Detect which cell encompasses the target text, then output its [X, Y] center coordinate. 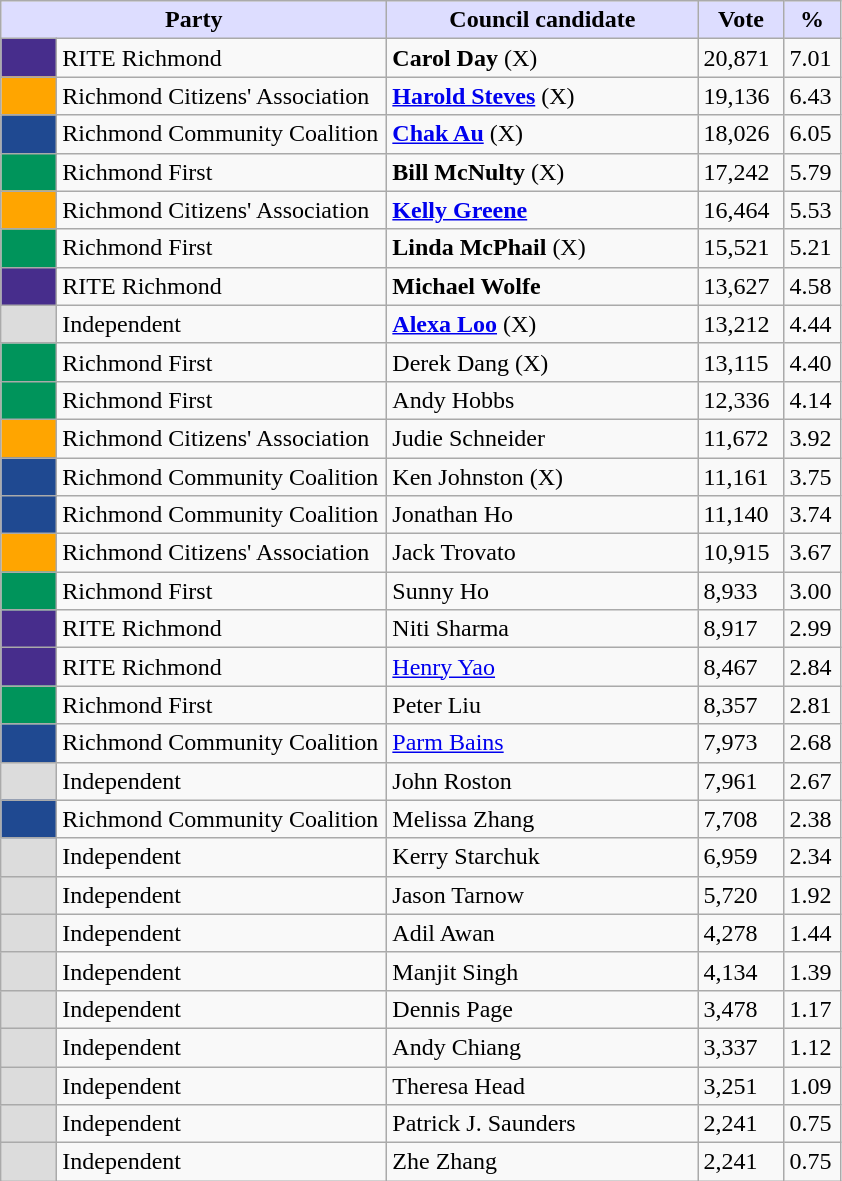
Kerry Starchuk [542, 857]
4.58 [812, 286]
13,627 [741, 286]
3.75 [812, 477]
Andy Hobbs [542, 400]
3,337 [741, 1047]
8,467 [741, 667]
Patrick J. Saunders [542, 1124]
1.44 [812, 933]
Jack Trovato [542, 553]
19,136 [741, 96]
% [812, 20]
16,464 [741, 210]
Theresa Head [542, 1085]
1.39 [812, 971]
18,026 [741, 134]
6.05 [812, 134]
3.74 [812, 515]
Henry Yao [542, 667]
4,134 [741, 971]
Ken Johnston (X) [542, 477]
Jason Tarnow [542, 895]
8,933 [741, 591]
2.81 [812, 705]
7,973 [741, 743]
1.09 [812, 1085]
7.01 [812, 58]
2.99 [812, 629]
Sunny Ho [542, 591]
11,672 [741, 438]
3.67 [812, 553]
11,161 [741, 477]
Manjit Singh [542, 971]
Council candidate [542, 20]
Kelly Greene [542, 210]
7,961 [741, 781]
13,115 [741, 362]
7,708 [741, 819]
Carol Day (X) [542, 58]
6,959 [741, 857]
2.68 [812, 743]
Adil Awan [542, 933]
13,212 [741, 324]
2.34 [812, 857]
Dennis Page [542, 1009]
3,251 [741, 1085]
Linda McPhail (X) [542, 248]
Alexa Loo (X) [542, 324]
5.79 [812, 172]
Party [194, 20]
Judie Schneider [542, 438]
1.17 [812, 1009]
3.00 [812, 591]
3,478 [741, 1009]
4.44 [812, 324]
Bill McNulty (X) [542, 172]
15,521 [741, 248]
1.92 [812, 895]
5.21 [812, 248]
Zhe Zhang [542, 1162]
Derek Dang (X) [542, 362]
20,871 [741, 58]
6.43 [812, 96]
Melissa Zhang [542, 819]
2.84 [812, 667]
3.92 [812, 438]
4.40 [812, 362]
John Roston [542, 781]
8,917 [741, 629]
12,336 [741, 400]
11,140 [741, 515]
Michael Wolfe [542, 286]
1.12 [812, 1047]
5.53 [812, 210]
17,242 [741, 172]
Niti Sharma [542, 629]
Chak Au (X) [542, 134]
Peter Liu [542, 705]
4.14 [812, 400]
2.38 [812, 819]
Parm Bains [542, 743]
2.67 [812, 781]
Vote [741, 20]
Andy Chiang [542, 1047]
10,915 [741, 553]
Harold Steves (X) [542, 96]
8,357 [741, 705]
5,720 [741, 895]
Jonathan Ho [542, 515]
4,278 [741, 933]
